Determine the [X, Y] coordinate at the center of the cell enclosing the given text.  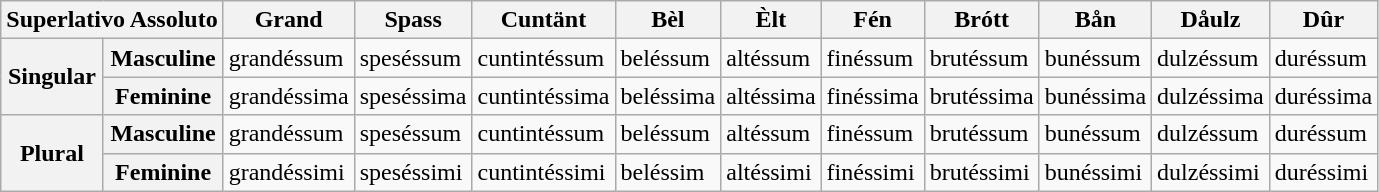
speséssima [413, 96]
beléssima [668, 96]
cuntintéssimi [544, 172]
Dûr [1323, 20]
grandéssimi [288, 172]
cuntintéssima [544, 96]
Cuntänt [544, 20]
duréssimi [1323, 172]
beléssim [668, 172]
Èlt [771, 20]
brutéssimi [982, 172]
grandéssima [288, 96]
Grand [288, 20]
Fén [872, 20]
Singular [52, 77]
Superlativo Assoluto [112, 20]
Brótt [982, 20]
altéssimi [771, 172]
duréssima [1323, 96]
Bèl [668, 20]
bunéssimi [1095, 172]
Bån [1095, 20]
Spass [413, 20]
finéssimi [872, 172]
altéssima [771, 96]
dulzéssimi [1211, 172]
Dåulz [1211, 20]
finéssima [872, 96]
speséssimi [413, 172]
Plural [52, 153]
bunéssima [1095, 96]
dulzéssima [1211, 96]
brutéssima [982, 96]
